Scan for the cell matching the given text and deliver its (x, y) coordinate at center. 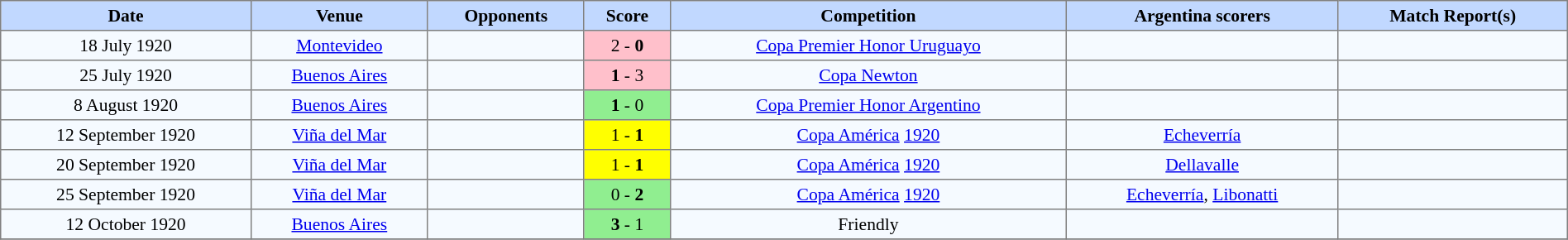
Dellavalle (1202, 165)
Friendly (868, 224)
18 July 1920 (126, 46)
12 October 1920 (126, 224)
0 - 2 (627, 194)
Match Report(s) (1452, 16)
Venue (339, 16)
25 September 1920 (126, 194)
3 - 1 (627, 224)
Competition (868, 16)
Date (126, 16)
2 - 0 (627, 46)
Argentina scorers (1202, 16)
8 August 1920 (126, 105)
Echeverría, Libonatti (1202, 194)
Montevideo (339, 46)
25 July 1920 (126, 75)
Copa Premier Honor Uruguayo (868, 46)
Opponents (506, 16)
1 - 3 (627, 75)
12 September 1920 (126, 135)
Copa Premier Honor Argentino (868, 105)
Score (627, 16)
Copa Newton (868, 75)
20 September 1920 (126, 165)
1 - 0 (627, 105)
Echeverría (1202, 135)
